Extract the (x, y) coordinate from the center of the cell holding the provided text.  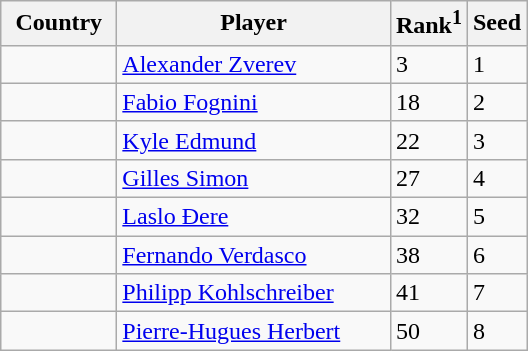
50 (428, 331)
Philipp Kohlschreiber (254, 293)
41 (428, 293)
22 (428, 140)
8 (496, 331)
1 (496, 64)
27 (428, 178)
Pierre-Hugues Herbert (254, 331)
Rank1 (428, 24)
Fernando Verdasco (254, 255)
Country (59, 24)
Seed (496, 24)
6 (496, 255)
5 (496, 217)
7 (496, 293)
Fabio Fognini (254, 102)
Player (254, 24)
18 (428, 102)
Gilles Simon (254, 178)
Kyle Edmund (254, 140)
Laslo Đere (254, 217)
4 (496, 178)
Alexander Zverev (254, 64)
2 (496, 102)
38 (428, 255)
32 (428, 217)
